Find where the given text appears and provide that cell's center as (X, Y) coordinate. 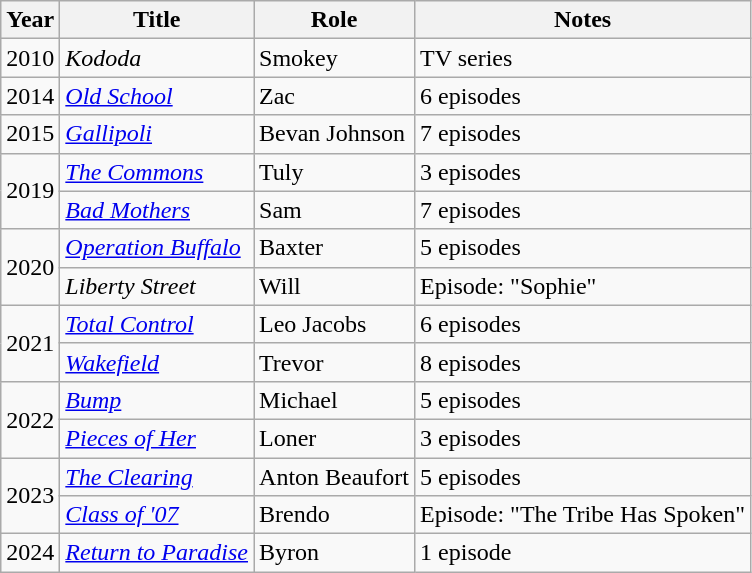
Brendo (334, 515)
2024 (30, 553)
Will (334, 286)
Sam (334, 210)
Episode: "The Tribe Has Spoken" (583, 515)
TV series (583, 58)
Smokey (334, 58)
Loner (334, 438)
Notes (583, 20)
1 episode (583, 553)
Total Control (157, 324)
8 episodes (583, 362)
Zac (334, 96)
2023 (30, 496)
The Clearing (157, 477)
2014 (30, 96)
Pieces of Her (157, 438)
The Commons (157, 172)
Operation Buffalo (157, 248)
Old School (157, 96)
Baxter (334, 248)
Byron (334, 553)
2021 (30, 343)
2019 (30, 191)
Class of '07 (157, 515)
Role (334, 20)
Wakefield (157, 362)
Year (30, 20)
Bump (157, 400)
Anton Beaufort (334, 477)
2020 (30, 267)
Liberty Street (157, 286)
Return to Paradise (157, 553)
Kododa (157, 58)
2022 (30, 419)
Michael (334, 400)
Trevor (334, 362)
Tuly (334, 172)
Bad Mothers (157, 210)
2010 (30, 58)
Bevan Johnson (334, 134)
Episode: "Sophie" (583, 286)
2015 (30, 134)
Title (157, 20)
Leo Jacobs (334, 324)
Gallipoli (157, 134)
